Locate the cell with the specified text and output its [X, Y] center coordinate. 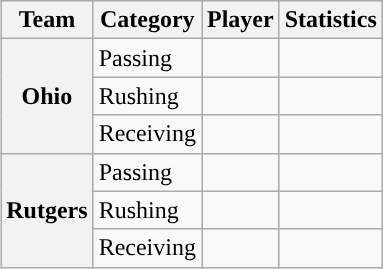
Team [47, 20]
Statistics [330, 20]
Player [241, 20]
Rutgers [47, 210]
Ohio [47, 96]
Category [147, 20]
